Pinpoint the cell where the given text exists, returning its (X, Y) midpoint coordinate. 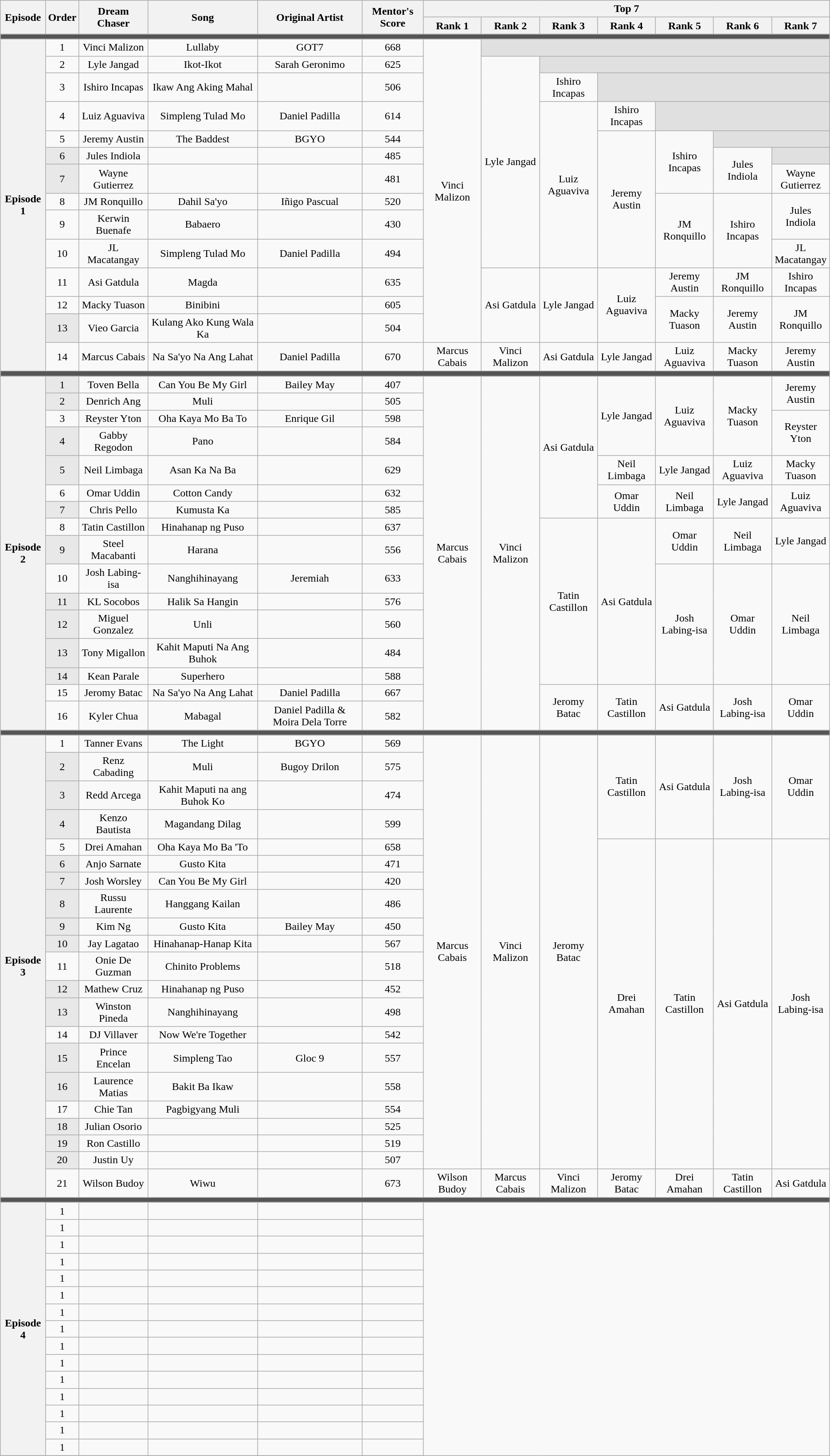
Rank 7 (801, 26)
Gloc 9 (310, 1058)
554 (393, 1110)
635 (393, 282)
Iñigo Pascual (310, 201)
584 (393, 441)
Dahil Sa'yo (202, 201)
Binibini (202, 305)
Ikaw Ang Aking Mahal (202, 87)
Episode 4 (23, 1329)
Jeremiah (310, 578)
Redd Arcega (114, 795)
Mathew Cruz (114, 989)
504 (393, 328)
Steel Macabanti (114, 549)
Rank 5 (685, 26)
DJ Villaver (114, 1035)
Kumusta Ka (202, 510)
629 (393, 470)
471 (393, 864)
Kean Parale (114, 676)
560 (393, 625)
Sarah Geronimo (310, 64)
Top 7 (626, 9)
Hinahanap-Hanap Kita (202, 944)
Kim Ng (114, 926)
Rank 3 (568, 26)
485 (393, 156)
Asan Ka Na Ba (202, 470)
Vieo Garcia (114, 328)
667 (393, 693)
Mentor's Score (393, 17)
569 (393, 744)
Unli (202, 625)
Lullaby (202, 47)
Episode (23, 17)
Winston Pineda (114, 1012)
Josh Worsley (114, 881)
Rank 4 (627, 26)
670 (393, 357)
19 (62, 1143)
18 (62, 1126)
Bugoy Drilon (310, 767)
474 (393, 795)
486 (393, 903)
544 (393, 139)
Order (62, 17)
450 (393, 926)
Russu Laurente (114, 903)
Enrique Gil (310, 418)
Anjo Sarnate (114, 864)
632 (393, 493)
599 (393, 824)
Laurence Matias (114, 1087)
Harana (202, 549)
637 (393, 527)
Miguel Gonzalez (114, 625)
585 (393, 510)
605 (393, 305)
Chinito Problems (202, 966)
Episode 2 (23, 553)
Kyler Chua (114, 716)
Denrich Ang (114, 401)
Chris Pello (114, 510)
Episode 3 (23, 966)
498 (393, 1012)
Onie De Guzman (114, 966)
Gabby Regodon (114, 441)
Pano (202, 441)
Episode 1 (23, 205)
21 (62, 1183)
525 (393, 1126)
Mabagal (202, 716)
Dream Chaser (114, 17)
507 (393, 1160)
Simpleng Tao (202, 1058)
505 (393, 401)
452 (393, 989)
Kulang Ako Kung Wala Ka (202, 328)
Hanggang Kailan (202, 903)
542 (393, 1035)
KL Socobos (114, 601)
Kerwin Buenafe (114, 224)
576 (393, 601)
484 (393, 653)
494 (393, 253)
Oha Kaya Mo Ba To (202, 418)
506 (393, 87)
The Light (202, 744)
17 (62, 1110)
Pagbigyang Muli (202, 1110)
Original Artist (310, 17)
Daniel Padilla & Moira Dela Torre (310, 716)
Babaero (202, 224)
598 (393, 418)
557 (393, 1058)
Cotton Candy (202, 493)
Ikot-Ikot (202, 64)
633 (393, 578)
Chie Tan (114, 1110)
Song (202, 17)
20 (62, 1160)
Wiwu (202, 1183)
Julian Osorio (114, 1126)
Ron Castillo (114, 1143)
481 (393, 178)
520 (393, 201)
Rank 2 (511, 26)
Now We're Together (202, 1035)
The Baddest (202, 139)
Tanner Evans (114, 744)
Prince Encelan (114, 1058)
Halik Sa Hangin (202, 601)
Toven Bella (114, 385)
Jay Lagatao (114, 944)
Kahit Maputi Na Ang Buhok (202, 653)
Justin Uy (114, 1160)
Rank 6 (742, 26)
567 (393, 944)
Kahit Maputi na ang Buhok Ko (202, 795)
518 (393, 966)
Magda (202, 282)
588 (393, 676)
519 (393, 1143)
582 (393, 716)
Oha Kaya Mo Ba 'To (202, 847)
430 (393, 224)
Bakit Ba Ikaw (202, 1087)
658 (393, 847)
Tony Migallon (114, 653)
Magandang Dilag (202, 824)
668 (393, 47)
575 (393, 767)
Renz Cabading (114, 767)
420 (393, 881)
Rank 1 (452, 26)
Kenzo Bautista (114, 824)
556 (393, 549)
Superhero (202, 676)
625 (393, 64)
407 (393, 385)
614 (393, 116)
GOT7 (310, 47)
673 (393, 1183)
558 (393, 1087)
